Output the [x, y] coordinate of the center of the cell containing the given text.  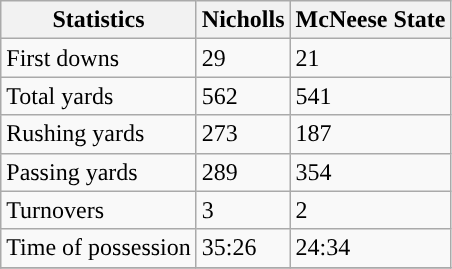
541 [370, 96]
289 [243, 172]
Passing yards [99, 172]
Nicholls [243, 20]
Statistics [99, 20]
Turnovers [99, 210]
Rushing yards [99, 134]
Time of possession [99, 248]
21 [370, 58]
2 [370, 210]
354 [370, 172]
562 [243, 96]
187 [370, 134]
29 [243, 58]
First downs [99, 58]
McNeese State [370, 20]
35:26 [243, 248]
24:34 [370, 248]
Total yards [99, 96]
3 [243, 210]
273 [243, 134]
